Identify which cell holds the provided text, then report its [X, Y] central coordinate. 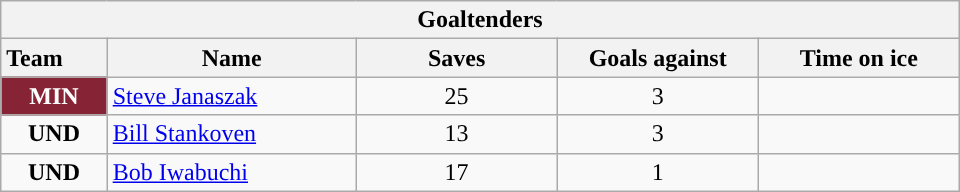
Goals against [658, 58]
17 [456, 172]
MIN [54, 96]
Name [232, 58]
Goaltenders [480, 20]
Saves [456, 58]
Bob Iwabuchi [232, 172]
Steve Janaszak [232, 96]
25 [456, 96]
Bill Stankoven [232, 134]
13 [456, 134]
Team [54, 58]
1 [658, 172]
Time on ice [858, 58]
